Search for the cell housing the specified text and yield its [x, y] center coordinate. 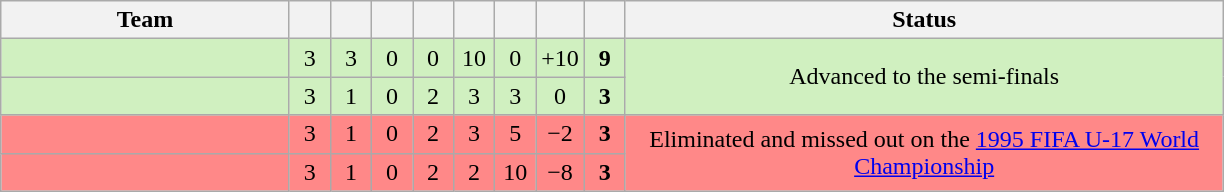
9 [604, 58]
Status [924, 20]
−8 [560, 172]
Team [146, 20]
+10 [560, 58]
Advanced to the semi-finals [924, 77]
5 [516, 134]
−2 [560, 134]
Eliminated and missed out on the 1995 FIFA U-17 World Championship [924, 153]
